Pinpoint the cell where the given text exists, returning its (X, Y) midpoint coordinate. 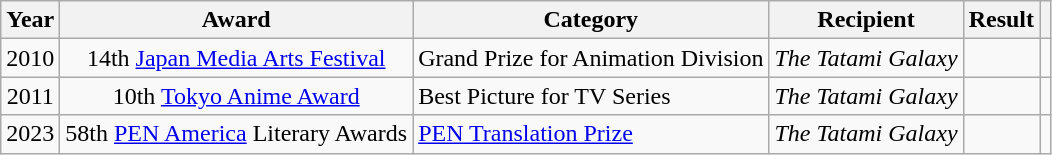
58th PEN America Literary Awards (236, 134)
Year (30, 20)
Result (1001, 20)
10th Tokyo Anime Award (236, 96)
Grand Prize for Animation Division (591, 58)
2010 (30, 58)
Recipient (866, 20)
Category (591, 20)
2023 (30, 134)
Best Picture for TV Series (591, 96)
14th Japan Media Arts Festival (236, 58)
PEN Translation Prize (591, 134)
Award (236, 20)
2011 (30, 96)
